Locate the cell with the specified text and output its (x, y) center coordinate. 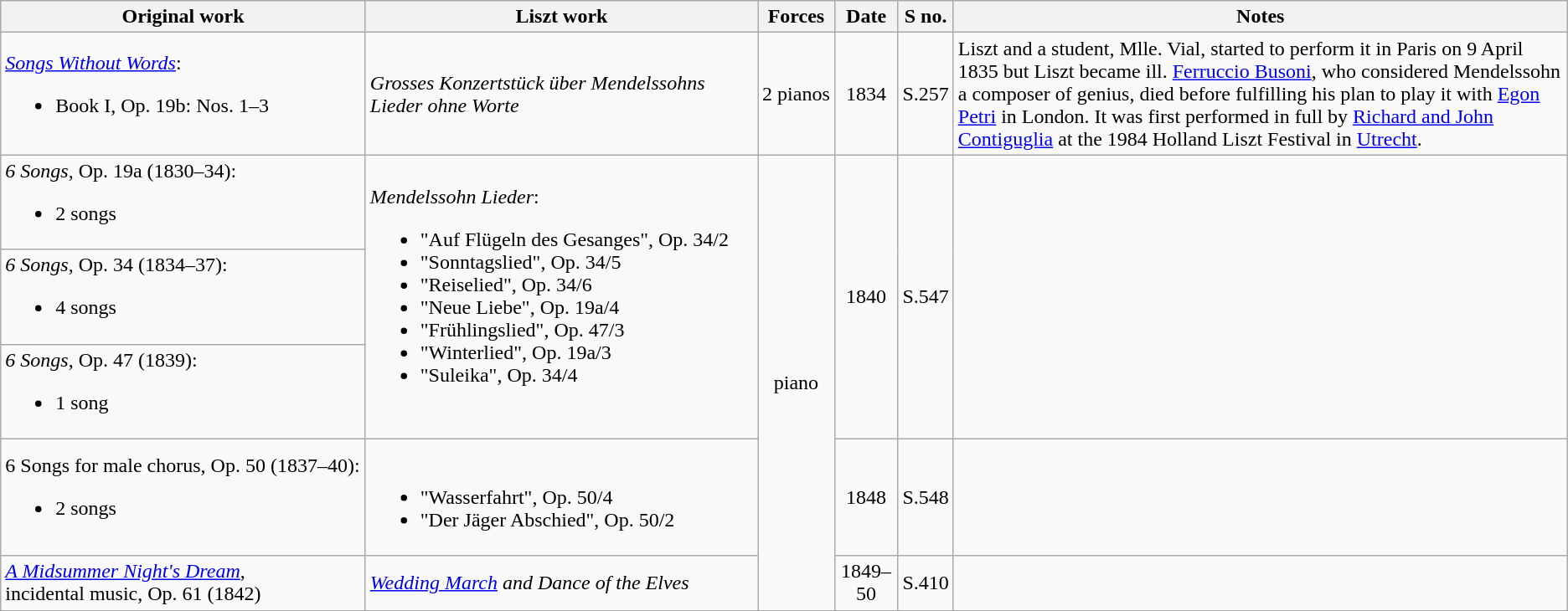
Liszt work (561, 17)
6 Songs for male chorus, Op. 50 (1837–40):2 songs (183, 497)
6 Songs, Op. 19a (1830–34):2 songs (183, 203)
S.410 (926, 583)
Notes (1260, 17)
S.547 (926, 296)
Date (866, 17)
1848 (866, 497)
Songs Without Words:Book I, Op. 19b: Nos. 1–3 (183, 94)
"Wasserfahrt", Op. 50/4"Der Jäger Abschied", Op. 50/2 (561, 497)
Original work (183, 17)
S.548 (926, 497)
6 Songs, Op. 34 (1834–37):4 songs (183, 296)
Forces (797, 17)
6 Songs, Op. 47 (1839):1 song (183, 392)
piano (797, 383)
2 pianos (797, 94)
1849–50 (866, 583)
Wedding March and Dance of the Elves (561, 583)
Grosses Konzertstück über Mendelssohns Lieder ohne Worte (561, 94)
1834 (866, 94)
A Midsummer Night's Dream, incidental music, Op. 61 (1842) (183, 583)
S no. (926, 17)
S.257 (926, 94)
1840 (866, 296)
